Output the [x, y] coordinate of the center of the cell containing the given text.  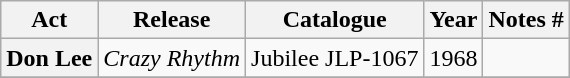
Catalogue [335, 20]
Don Lee [50, 58]
Jubilee JLP-1067 [335, 58]
Crazy Rhythm [172, 58]
Year [454, 20]
Release [172, 20]
1968 [454, 58]
Notes # [526, 20]
Act [50, 20]
